Determine the [x, y] coordinate at the center of the cell enclosing the given text.  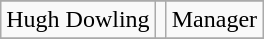
Manager [214, 20]
Hugh Dowling [78, 20]
